Locate the cell with the specified text and output its [X, Y] center coordinate. 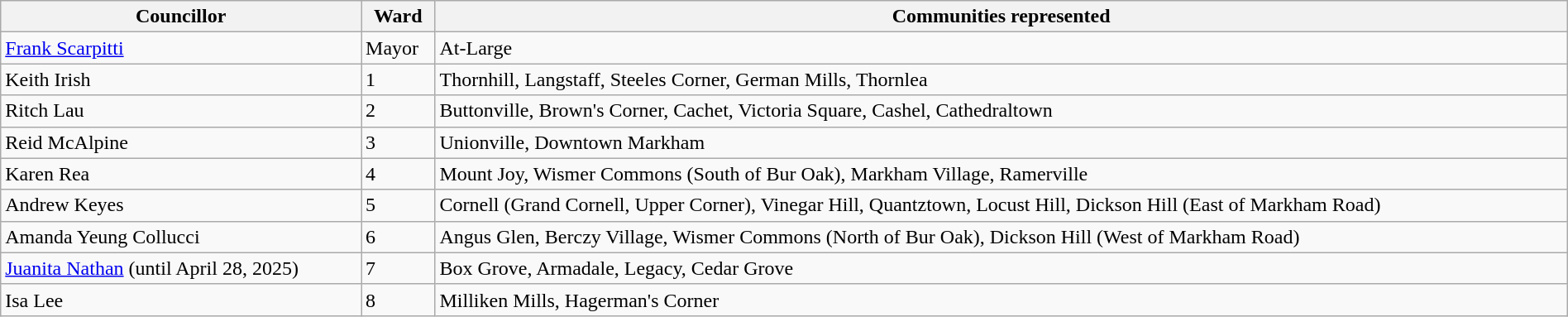
Milliken Mills, Hagerman's Corner [1001, 300]
Cornell (Grand Cornell, Upper Corner), Vinegar Hill, Quantztown, Locust Hill, Dickson Hill (East of Markham Road) [1001, 205]
7 [399, 268]
Andrew Keyes [181, 205]
At-Large [1001, 48]
8 [399, 300]
Amanda Yeung Collucci [181, 237]
Ward [399, 17]
Reid McAlpine [181, 142]
Karen Rea [181, 174]
3 [399, 142]
Box Grove, Armadale, Legacy, Cedar Grove [1001, 268]
Frank Scarpitti [181, 48]
Councillor [181, 17]
Isa Lee [181, 300]
Keith Irish [181, 79]
5 [399, 205]
Communities represented [1001, 17]
2 [399, 111]
Mount Joy, Wismer Commons (South of Bur Oak), Markham Village, Ramerville [1001, 174]
Angus Glen, Berczy Village, Wismer Commons (North of Bur Oak), Dickson Hill (West of Markham Road) [1001, 237]
Juanita Nathan (until April 28, 2025) [181, 268]
Thornhill, Langstaff, Steeles Corner, German Mills, Thornlea [1001, 79]
6 [399, 237]
Ritch Lau [181, 111]
Buttonville, Brown's Corner, Cachet, Victoria Square, Cashel, Cathedraltown [1001, 111]
4 [399, 174]
Mayor [399, 48]
Unionville, Downtown Markham [1001, 142]
1 [399, 79]
